Scan for the cell matching the given text and deliver its [X, Y] coordinate at center. 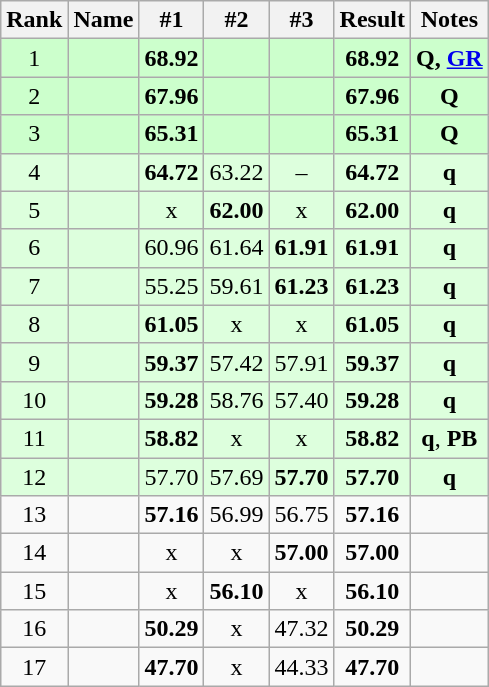
57.42 [236, 362]
– [302, 172]
15 [34, 591]
1 [34, 58]
6 [34, 248]
13 [34, 515]
8 [34, 324]
58.76 [236, 400]
14 [34, 553]
9 [34, 362]
57.91 [302, 362]
56.75 [302, 515]
Rank [34, 20]
55.25 [172, 286]
17 [34, 667]
2 [34, 96]
Q, GR [449, 58]
16 [34, 629]
q, PB [449, 438]
#3 [302, 20]
#1 [172, 20]
7 [34, 286]
11 [34, 438]
4 [34, 172]
Result [372, 20]
#2 [236, 20]
59.61 [236, 286]
63.22 [236, 172]
56.99 [236, 515]
57.69 [236, 477]
60.96 [172, 248]
Notes [449, 20]
3 [34, 134]
Name [104, 20]
44.33 [302, 667]
10 [34, 400]
61.64 [236, 248]
5 [34, 210]
57.40 [302, 400]
47.32 [302, 629]
12 [34, 477]
